Return [x, y] of the center of cell containing provided text 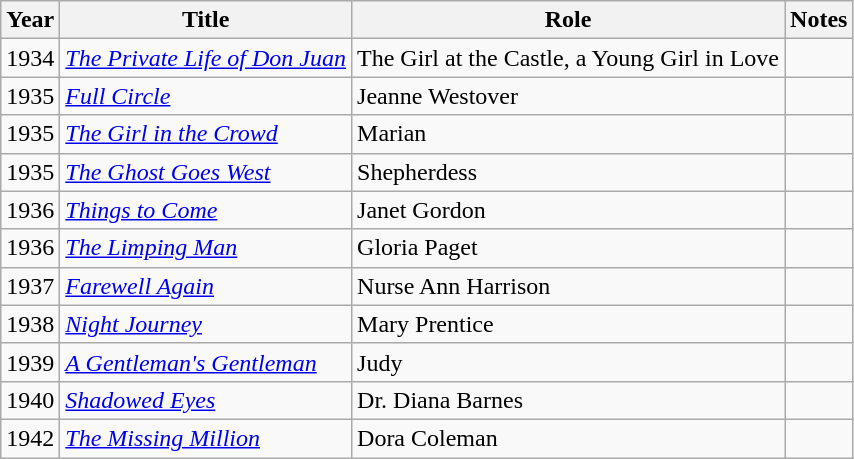
The Girl at the Castle, a Young Girl in Love [568, 58]
1942 [30, 438]
Shepherdess [568, 172]
1939 [30, 362]
1934 [30, 58]
Dr. Diana Barnes [568, 400]
Mary Prentice [568, 324]
1938 [30, 324]
Shadowed Eyes [206, 400]
Role [568, 20]
Gloria Paget [568, 248]
Title [206, 20]
Farewell Again [206, 286]
Marian [568, 134]
Year [30, 20]
The Missing Million [206, 438]
Things to Come [206, 210]
1940 [30, 400]
Janet Gordon [568, 210]
Dora Coleman [568, 438]
1937 [30, 286]
The Girl in the Crowd [206, 134]
Nurse Ann Harrison [568, 286]
Notes [819, 20]
The Private Life of Don Juan [206, 58]
Judy [568, 362]
A Gentleman's Gentleman [206, 362]
Night Journey [206, 324]
The Limping Man [206, 248]
Jeanne Westover [568, 96]
Full Circle [206, 96]
The Ghost Goes West [206, 172]
